Search for the cell housing the specified text and yield its (X, Y) center coordinate. 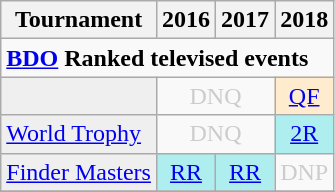
2018 (304, 20)
BDO Ranked televised events (168, 58)
Finder Masters (79, 172)
Tournament (79, 20)
2016 (186, 20)
QF (304, 96)
2017 (246, 20)
DNP (304, 172)
2R (304, 134)
World Trophy (79, 134)
